Return the [x, y] coordinate for the center point of the cell that contains the specified text.  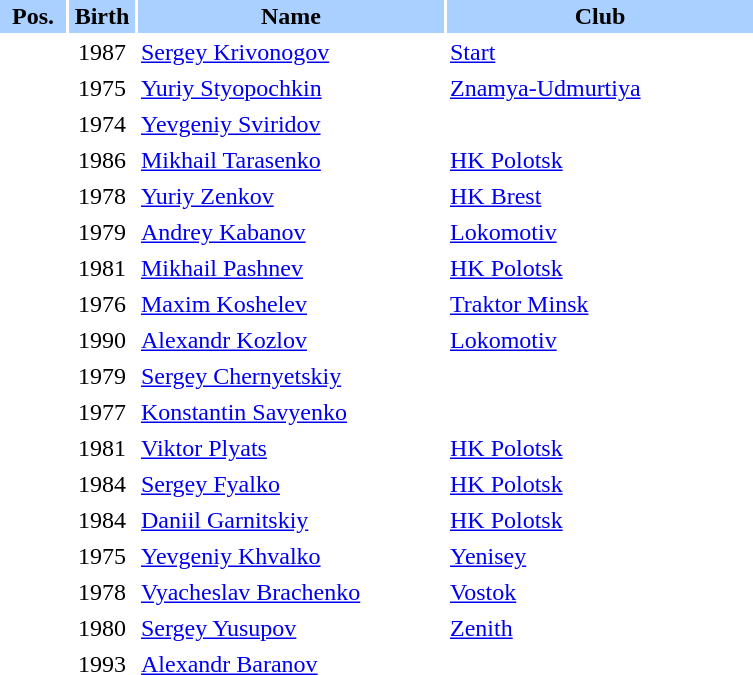
1976 [102, 304]
Club [600, 16]
Pos. [33, 16]
1987 [102, 52]
Yevgeniy Khvalko [291, 556]
Start [600, 52]
Sergey Chernyetskiy [291, 376]
Yuriy Zenkov [291, 196]
Traktor Minsk [600, 304]
Mikhail Pashnev [291, 268]
1977 [102, 412]
Alexandr Kozlov [291, 340]
HK Brest [600, 196]
Andrey Kabanov [291, 232]
Vyacheslav Brachenko [291, 592]
Yuriy Styopochkin [291, 88]
Daniil Garnitskiy [291, 520]
Mikhail Tarasenko [291, 160]
Maxim Koshelev [291, 304]
Viktor Plyats [291, 448]
Sergey Yusupov [291, 628]
Zenith [600, 628]
Birth [102, 16]
Vostok [600, 592]
Yenisey [600, 556]
Konstantin Savyenko [291, 412]
1990 [102, 340]
Sergey Fyalko [291, 484]
Sergey Krivonogov [291, 52]
1986 [102, 160]
1974 [102, 124]
Name [291, 16]
Znamya-Udmurtiya [600, 88]
1980 [102, 628]
Yevgeniy Sviridov [291, 124]
